Locate the cell with the specified text and output its (X, Y) center coordinate. 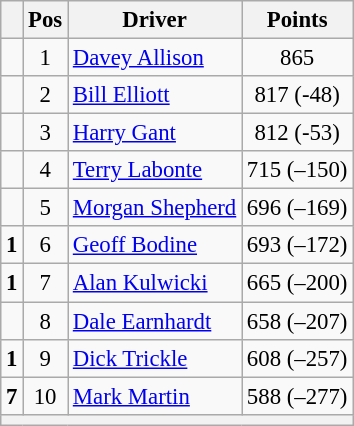
Bill Elliott (155, 95)
Terry Labonte (155, 170)
Pos (46, 20)
588 (–277) (298, 396)
812 (-53) (298, 133)
2 (46, 95)
865 (298, 58)
3 (46, 133)
608 (–257) (298, 358)
Points (298, 20)
Harry Gant (155, 133)
696 (–169) (298, 208)
693 (–172) (298, 245)
Davey Allison (155, 58)
8 (46, 321)
9 (46, 358)
658 (–207) (298, 321)
665 (–200) (298, 283)
10 (46, 396)
4 (46, 170)
Geoff Bodine (155, 245)
Morgan Shepherd (155, 208)
Alan Kulwicki (155, 283)
Dale Earnhardt (155, 321)
5 (46, 208)
817 (-48) (298, 95)
Driver (155, 20)
715 (–150) (298, 170)
Mark Martin (155, 396)
6 (46, 245)
Dick Trickle (155, 358)
